Extract the (x, y) coordinate from the center of the cell holding the provided text.  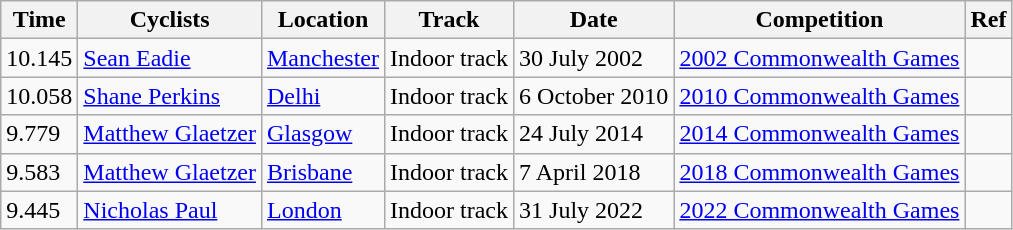
10.058 (40, 96)
Nicholas Paul (170, 210)
Date (594, 20)
24 July 2014 (594, 134)
2010 Commonwealth Games (820, 96)
9.583 (40, 172)
10.145 (40, 58)
Manchester (322, 58)
7 April 2018 (594, 172)
30 July 2002 (594, 58)
2014 Commonwealth Games (820, 134)
Brisbane (322, 172)
31 July 2022 (594, 210)
London (322, 210)
2002 Commonwealth Games (820, 58)
Glasgow (322, 134)
Shane Perkins (170, 96)
Cyclists (170, 20)
Location (322, 20)
2022 Commonwealth Games (820, 210)
9.445 (40, 210)
Sean Eadie (170, 58)
Competition (820, 20)
6 October 2010 (594, 96)
Delhi (322, 96)
2018 Commonwealth Games (820, 172)
Ref (988, 20)
Time (40, 20)
9.779 (40, 134)
Track (448, 20)
